Search for the cell housing the specified text and yield its (X, Y) center coordinate. 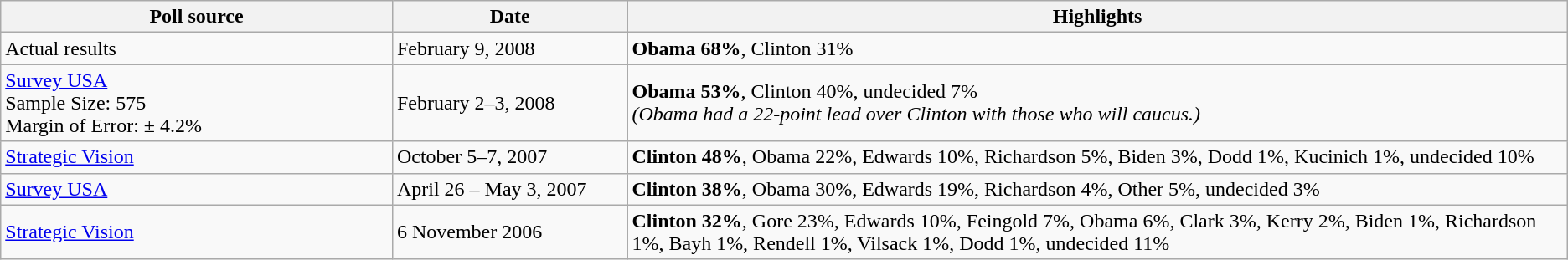
April 26 – May 3, 2007 (509, 189)
Poll source (197, 17)
February 9, 2008 (509, 48)
February 2–3, 2008 (509, 103)
Survey USA (197, 189)
Obama 68%, Clinton 31% (1097, 48)
6 November 2006 (509, 232)
October 5–7, 2007 (509, 157)
Clinton 48%, Obama 22%, Edwards 10%, Richardson 5%, Biden 3%, Dodd 1%, Kucinich 1%, undecided 10% (1097, 157)
Clinton 38%, Obama 30%, Edwards 19%, Richardson 4%, Other 5%, undecided 3% (1097, 189)
Obama 53%, Clinton 40%, undecided 7% (Obama had a 22-point lead over Clinton with those who will caucus.) (1097, 103)
Highlights (1097, 17)
Survey USASample Size: 575 Margin of Error: ± 4.2% (197, 103)
Actual results (197, 48)
Date (509, 17)
